Pinpoint the cell where the given text exists, returning its (x, y) midpoint coordinate. 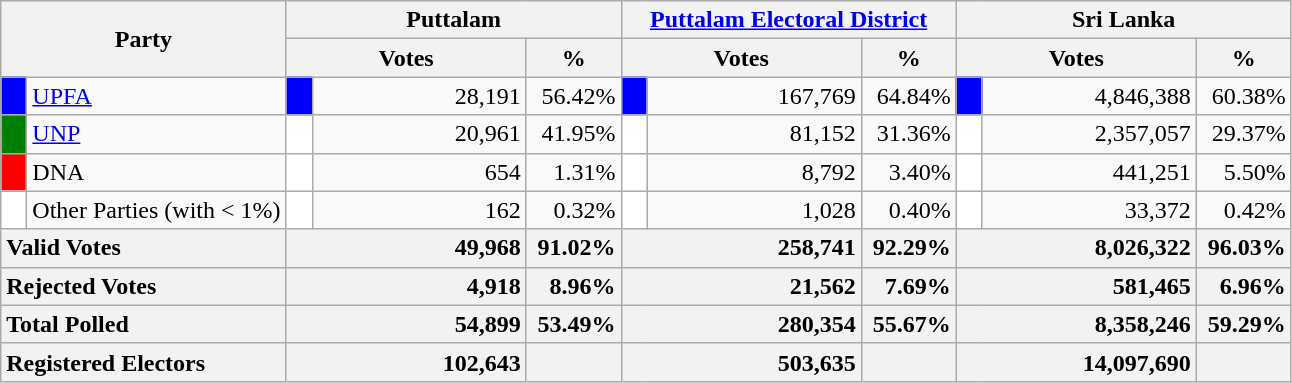
14,097,690 (1076, 362)
1,028 (754, 210)
Rejected Votes (144, 286)
96.03% (1244, 248)
Sri Lanka (1124, 20)
7.69% (908, 286)
8,358,246 (1076, 324)
102,643 (406, 362)
64.84% (908, 96)
55.67% (908, 324)
53.49% (574, 324)
28,191 (419, 96)
167,769 (754, 96)
31.36% (908, 134)
Puttalam Electoral District (788, 20)
54,899 (406, 324)
21,562 (741, 286)
Other Parties (with < 1%) (156, 210)
92.29% (908, 248)
60.38% (1244, 96)
UNP (156, 134)
20,961 (419, 134)
Party (144, 39)
0.40% (908, 210)
3.40% (908, 172)
4,918 (406, 286)
81,152 (754, 134)
581,465 (1076, 286)
162 (419, 210)
8,792 (754, 172)
59.29% (1244, 324)
DNA (156, 172)
Registered Electors (144, 362)
41.95% (574, 134)
8.96% (574, 286)
4,846,388 (1089, 96)
49,968 (406, 248)
441,251 (1089, 172)
280,354 (741, 324)
5.50% (1244, 172)
Valid Votes (144, 248)
56.42% (574, 96)
0.42% (1244, 210)
0.32% (574, 210)
503,635 (741, 362)
Total Polled (144, 324)
29.37% (1244, 134)
8,026,322 (1076, 248)
91.02% (574, 248)
258,741 (741, 248)
1.31% (574, 172)
Puttalam (454, 20)
UPFA (156, 96)
2,357,057 (1089, 134)
654 (419, 172)
33,372 (1089, 210)
6.96% (1244, 286)
